From the cell containing the given text, extract its center point as (x, y) coordinate. 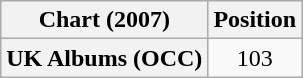
Chart (2007) (104, 20)
103 (255, 58)
UK Albums (OCC) (104, 58)
Position (255, 20)
